From the cell containing the given text, extract its center point as [x, y] coordinate. 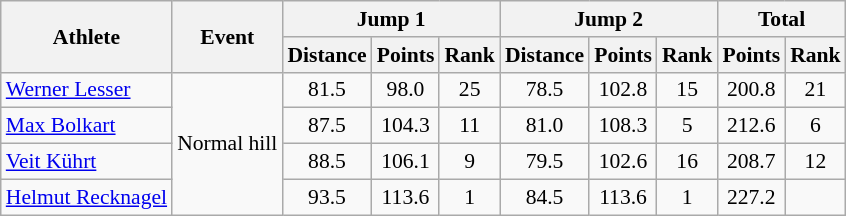
Max Bolkart [86, 126]
212.6 [751, 126]
Event [227, 36]
108.3 [623, 126]
78.5 [544, 90]
87.5 [326, 126]
9 [470, 162]
106.1 [406, 162]
Athlete [86, 36]
25 [470, 90]
208.7 [751, 162]
21 [816, 90]
Total [781, 19]
6 [816, 126]
227.2 [751, 197]
Veit Kührt [86, 162]
Normal hill [227, 143]
5 [688, 126]
16 [688, 162]
104.3 [406, 126]
93.5 [326, 197]
79.5 [544, 162]
102.8 [623, 90]
15 [688, 90]
200.8 [751, 90]
12 [816, 162]
98.0 [406, 90]
81.5 [326, 90]
Werner Lesser [86, 90]
Jump 1 [391, 19]
84.5 [544, 197]
11 [470, 126]
88.5 [326, 162]
102.6 [623, 162]
Helmut Recknagel [86, 197]
Jump 2 [609, 19]
81.0 [544, 126]
